Return the [x, y] coordinate for the center point of the cell that contains the specified text.  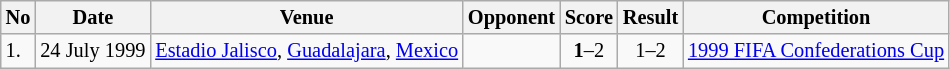
Score [589, 17]
Competition [816, 17]
24 July 1999 [92, 51]
Result [650, 17]
1999 FIFA Confederations Cup [816, 51]
1. [18, 51]
No [18, 17]
Opponent [512, 17]
Estadio Jalisco, Guadalajara, Mexico [306, 51]
Venue [306, 17]
Date [92, 17]
